For the text-containing cell, return its midpoint in (x, y) coordinate format. 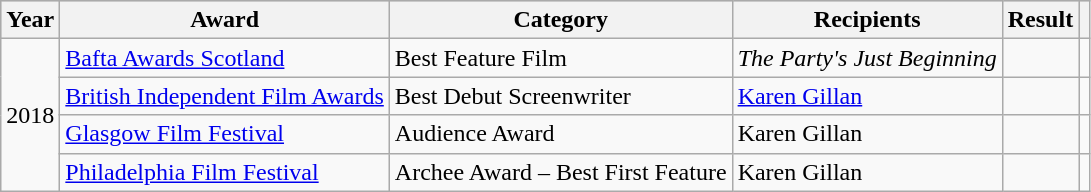
2018 (30, 115)
Bafta Awards Scotland (225, 58)
Audience Award (560, 134)
Archee Award – Best First Feature (560, 172)
Recipients (867, 20)
Glasgow Film Festival (225, 134)
Year (30, 20)
British Independent Film Awards (225, 96)
Result (1040, 20)
Philadelphia Film Festival (225, 172)
The Party's Just Beginning (867, 58)
Best Feature Film (560, 58)
Best Debut Screenwriter (560, 96)
Category (560, 20)
Award (225, 20)
